From the cell containing the given text, extract its center point as [x, y] coordinate. 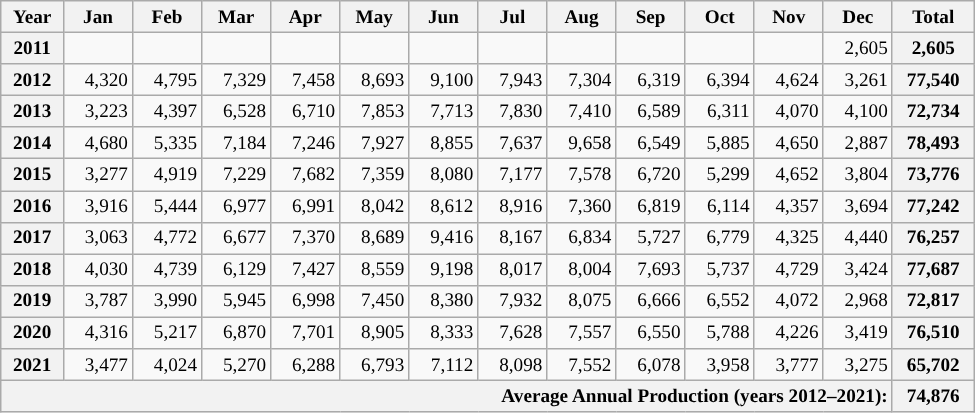
4,397 [168, 111]
7,177 [512, 175]
7,304 [582, 80]
7,184 [236, 143]
6,710 [306, 111]
4,919 [168, 175]
6,720 [650, 175]
6,528 [236, 111]
6,319 [650, 80]
2,968 [858, 301]
3,804 [858, 175]
8,075 [582, 301]
6,114 [720, 206]
4,226 [788, 333]
5,945 [236, 301]
65,702 [933, 365]
3,277 [98, 175]
7,682 [306, 175]
Year [32, 17]
9,416 [444, 238]
8,612 [444, 206]
77,540 [933, 80]
Average Annual Production (years 2012–2021): [447, 396]
5,217 [168, 333]
7,927 [374, 143]
7,557 [582, 333]
7,830 [512, 111]
6,311 [720, 111]
4,316 [98, 333]
2011 [32, 48]
May [374, 17]
6,666 [650, 301]
7,713 [444, 111]
8,017 [512, 270]
3,916 [98, 206]
Sep [650, 17]
7,578 [582, 175]
6,288 [306, 365]
4,072 [788, 301]
76,510 [933, 333]
4,729 [788, 270]
6,977 [236, 206]
3,694 [858, 206]
6,589 [650, 111]
Oct [720, 17]
4,795 [168, 80]
2019 [32, 301]
Mar [236, 17]
Feb [168, 17]
8,559 [374, 270]
7,359 [374, 175]
3,787 [98, 301]
Jun [444, 17]
Apr [306, 17]
4,325 [788, 238]
4,624 [788, 80]
7,637 [512, 143]
3,261 [858, 80]
4,357 [788, 206]
3,777 [788, 365]
6,078 [650, 365]
8,916 [512, 206]
6,549 [650, 143]
6,552 [720, 301]
2013 [32, 111]
6,394 [720, 80]
7,360 [582, 206]
4,440 [858, 238]
4,680 [98, 143]
76,257 [933, 238]
9,100 [444, 80]
7,246 [306, 143]
4,320 [98, 80]
8,855 [444, 143]
7,701 [306, 333]
6,991 [306, 206]
2,887 [858, 143]
78,493 [933, 143]
9,198 [444, 270]
8,080 [444, 175]
6,677 [236, 238]
72,817 [933, 301]
Jan [98, 17]
3,424 [858, 270]
5,270 [236, 365]
7,229 [236, 175]
9,658 [582, 143]
5,788 [720, 333]
7,458 [306, 80]
Jul [512, 17]
6,998 [306, 301]
74,876 [933, 396]
3,958 [720, 365]
8,689 [374, 238]
8,004 [582, 270]
73,776 [933, 175]
4,030 [98, 270]
4,739 [168, 270]
4,100 [858, 111]
7,932 [512, 301]
6,819 [650, 206]
8,333 [444, 333]
8,380 [444, 301]
3,477 [98, 365]
4,070 [788, 111]
77,687 [933, 270]
4,650 [788, 143]
Aug [582, 17]
7,943 [512, 80]
7,329 [236, 80]
5,299 [720, 175]
6,550 [650, 333]
5,727 [650, 238]
8,042 [374, 206]
8,693 [374, 80]
7,853 [374, 111]
8,098 [512, 365]
6,793 [374, 365]
2016 [32, 206]
3,223 [98, 111]
3,419 [858, 333]
2017 [32, 238]
72,734 [933, 111]
2020 [32, 333]
5,885 [720, 143]
2014 [32, 143]
2021 [32, 365]
7,693 [650, 270]
3,063 [98, 238]
2018 [32, 270]
8,167 [512, 238]
2012 [32, 80]
7,427 [306, 270]
8,905 [374, 333]
77,242 [933, 206]
5,335 [168, 143]
7,552 [582, 365]
7,628 [512, 333]
5,444 [168, 206]
4,772 [168, 238]
7,370 [306, 238]
2015 [32, 175]
4,652 [788, 175]
7,112 [444, 365]
4,024 [168, 365]
Nov [788, 17]
7,450 [374, 301]
7,410 [582, 111]
6,779 [720, 238]
3,275 [858, 365]
6,834 [582, 238]
Total [933, 17]
6,129 [236, 270]
6,870 [236, 333]
5,737 [720, 270]
3,990 [168, 301]
Dec [858, 17]
